Extract the [X, Y] coordinate from the center of the cell holding the provided text.  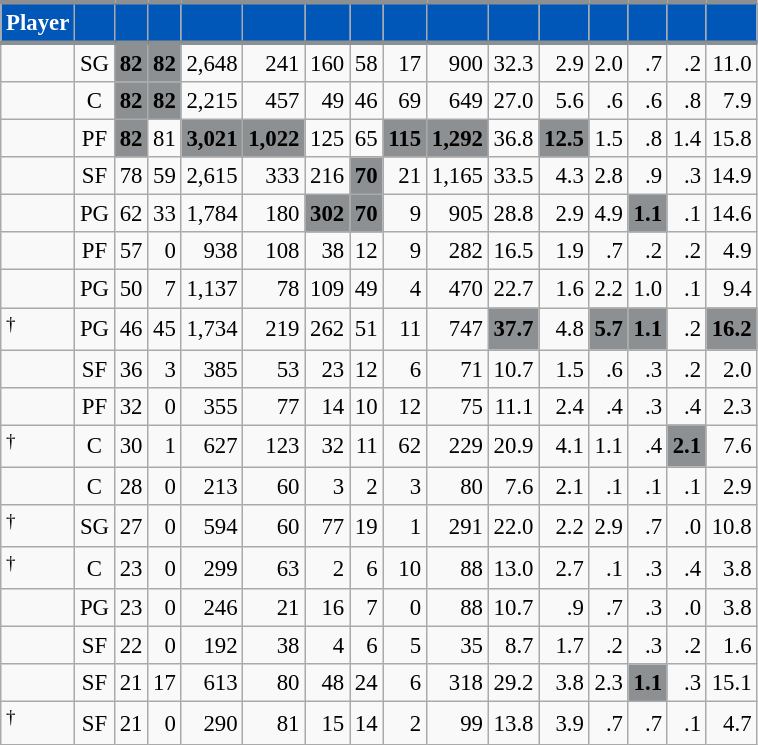
241 [274, 62]
2,615 [212, 176]
12.5 [564, 139]
11.0 [731, 62]
291 [457, 526]
299 [212, 568]
613 [212, 683]
1,137 [212, 289]
36 [130, 369]
13.8 [513, 723]
22 [130, 646]
290 [212, 723]
318 [457, 683]
2,215 [212, 101]
2.7 [564, 568]
1.9 [564, 251]
14.6 [731, 214]
125 [328, 139]
50 [130, 289]
180 [274, 214]
35 [457, 646]
28.8 [513, 214]
3.9 [564, 723]
1,022 [274, 139]
22.0 [513, 526]
123 [274, 446]
7.9 [731, 101]
2.8 [608, 176]
10.8 [731, 526]
900 [457, 62]
246 [212, 608]
14.9 [731, 176]
282 [457, 251]
1,165 [457, 176]
58 [366, 62]
109 [328, 289]
192 [212, 646]
15.8 [731, 139]
16.5 [513, 251]
219 [274, 329]
37.7 [513, 329]
8.7 [513, 646]
15 [328, 723]
20.9 [513, 446]
5 [405, 646]
457 [274, 101]
108 [274, 251]
15.1 [731, 683]
3,021 [212, 139]
5.7 [608, 329]
Player [38, 22]
36.8 [513, 139]
213 [212, 486]
1.0 [648, 289]
2.4 [564, 406]
115 [405, 139]
627 [212, 446]
2,648 [212, 62]
32.3 [513, 62]
1,784 [212, 214]
302 [328, 214]
71 [457, 369]
28 [130, 486]
30 [130, 446]
99 [457, 723]
160 [328, 62]
9.4 [731, 289]
29.2 [513, 683]
1,292 [457, 139]
938 [212, 251]
355 [212, 406]
16 [328, 608]
45 [164, 329]
19 [366, 526]
33.5 [513, 176]
385 [212, 369]
229 [457, 446]
27.0 [513, 101]
4.3 [564, 176]
69 [405, 101]
57 [130, 251]
649 [457, 101]
13.0 [513, 568]
65 [366, 139]
1.4 [686, 139]
48 [328, 683]
11.1 [513, 406]
470 [457, 289]
4.7 [731, 723]
5.6 [564, 101]
216 [328, 176]
75 [457, 406]
4.8 [564, 329]
16.2 [731, 329]
27 [130, 526]
53 [274, 369]
63 [274, 568]
59 [164, 176]
262 [328, 329]
22.7 [513, 289]
747 [457, 329]
333 [274, 176]
905 [457, 214]
33 [164, 214]
4.1 [564, 446]
594 [212, 526]
24 [366, 683]
51 [366, 329]
1,734 [212, 329]
1.7 [564, 646]
